Output the (X, Y) coordinate of the center of the cell containing the given text.  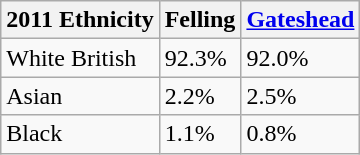
Felling (200, 20)
White British (80, 58)
Gateshead (300, 20)
Asian (80, 96)
2.2% (200, 96)
2.5% (300, 96)
2011 Ethnicity (80, 20)
92.0% (300, 58)
Black (80, 134)
1.1% (200, 134)
92.3% (200, 58)
0.8% (300, 134)
